From the cell containing the given text, extract its center point as (x, y) coordinate. 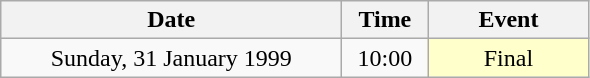
Sunday, 31 January 1999 (172, 58)
Time (385, 20)
Date (172, 20)
Event (508, 20)
Final (508, 58)
10:00 (385, 58)
